Extract the [x, y] coordinate from the center of the cell holding the provided text.  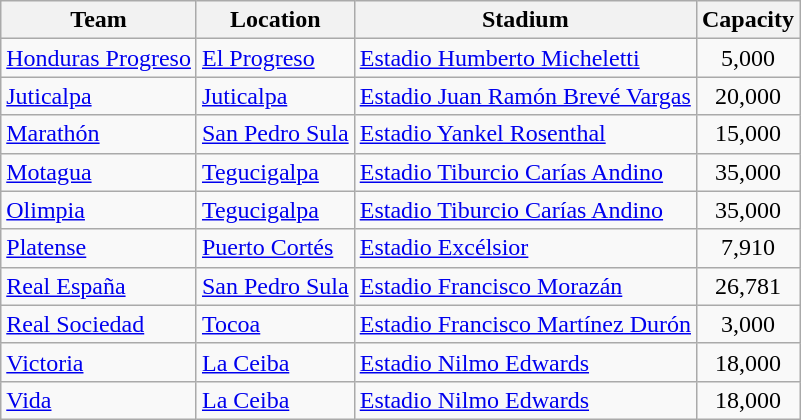
5,000 [748, 58]
Olimpia [99, 210]
El Progreso [275, 58]
Estadio Humberto Micheletti [525, 58]
Team [99, 20]
Motagua [99, 172]
7,910 [748, 248]
Capacity [748, 20]
3,000 [748, 324]
Stadium [525, 20]
Puerto Cortés [275, 248]
26,781 [748, 286]
Platense [99, 248]
Marathón [99, 134]
Estadio Francisco Martínez Durón [525, 324]
Honduras Progreso [99, 58]
Estadio Excélsior [525, 248]
15,000 [748, 134]
Estadio Francisco Morazán [525, 286]
Vida [99, 400]
Estadio Juan Ramón Brevé Vargas [525, 96]
Estadio Yankel Rosenthal [525, 134]
Real España [99, 286]
Location [275, 20]
20,000 [748, 96]
Real Sociedad [99, 324]
Tocoa [275, 324]
Victoria [99, 362]
